Pinpoint the cell where the given text exists, returning its (X, Y) midpoint coordinate. 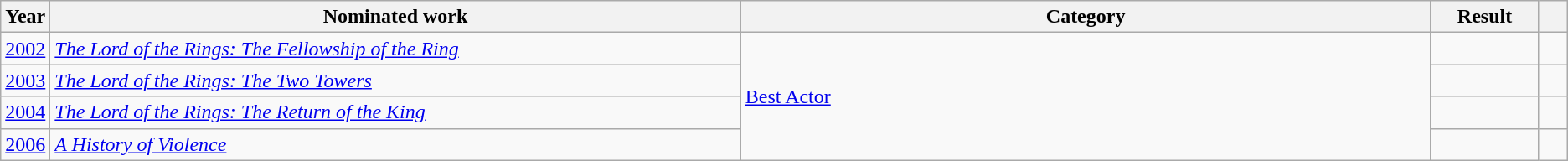
2006 (25, 144)
Year (25, 17)
2003 (25, 80)
Best Actor (1086, 96)
The Lord of the Rings: The Fellowship of the Ring (395, 49)
The Lord of the Rings: The Return of the King (395, 112)
2002 (25, 49)
The Lord of the Rings: The Two Towers (395, 80)
2004 (25, 112)
Category (1086, 17)
Result (1484, 17)
A History of Violence (395, 144)
Nominated work (395, 17)
